Pinpoint the cell where the given text exists, returning its [x, y] midpoint coordinate. 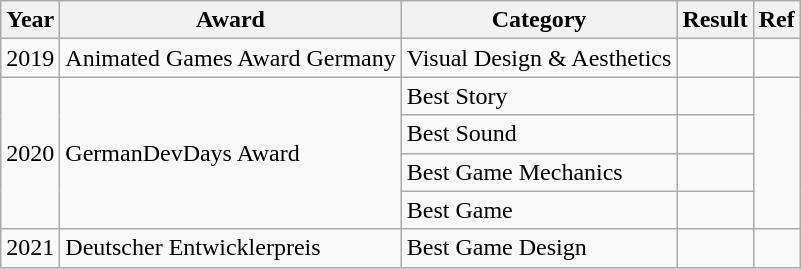
Year [30, 20]
Category [539, 20]
Deutscher Entwicklerpreis [230, 248]
2020 [30, 153]
Result [715, 20]
GermanDevDays Award [230, 153]
Best Sound [539, 134]
Award [230, 20]
Animated Games Award Germany [230, 58]
Best Story [539, 96]
Best Game Mechanics [539, 172]
Visual Design & Aesthetics [539, 58]
2019 [30, 58]
Best Game Design [539, 248]
Best Game [539, 210]
2021 [30, 248]
Ref [776, 20]
